Scan for the cell matching the given text and deliver its [x, y] coordinate at center. 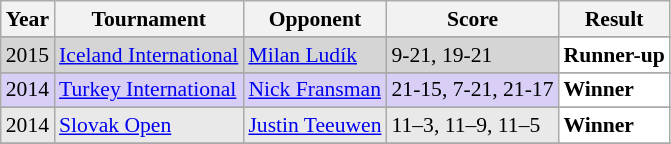
Nick Fransman [314, 90]
Iceland International [148, 55]
Result [614, 19]
Milan Ludík [314, 55]
Runner-up [614, 55]
2015 [28, 55]
Slovak Open [148, 126]
Justin Teeuwen [314, 126]
Tournament [148, 19]
21-15, 7-21, 21-17 [472, 90]
9-21, 19-21 [472, 55]
Year [28, 19]
Opponent [314, 19]
Score [472, 19]
11–3, 11–9, 11–5 [472, 126]
Turkey International [148, 90]
